Locate the cell with the specified text and output its [X, Y] center coordinate. 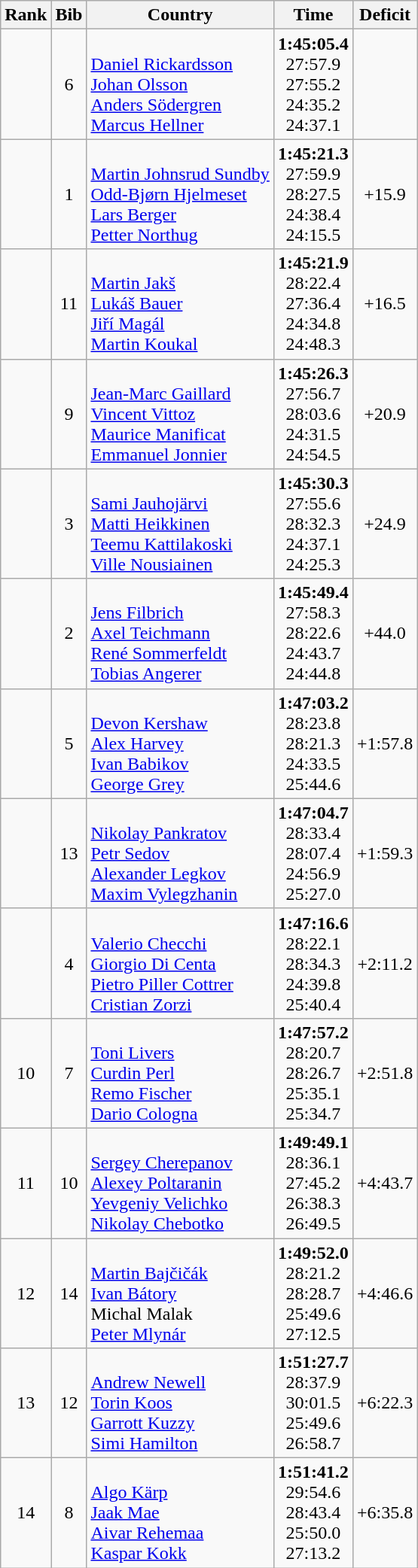
Devon Kershaw Alex HarveyIvan BabikovGeorge Grey [180, 743]
3 [69, 524]
+15.9 [384, 194]
Time [313, 15]
Deficit [384, 15]
+1:57.8 [384, 743]
Jens Filbrich Axel TeichmannRené SommerfeldtTobias Angerer [180, 634]
+2:11.2 [384, 963]
+6:22.3 [384, 1403]
1:49:52.028:21.228:28.725:49.627:12.5 [313, 1293]
1:47:16.628:22.128:34.324:39.825:40.4 [313, 963]
+16.5 [384, 304]
7 [69, 1073]
+24.9 [384, 524]
1:45:05.427:57.927:55.224:35.224:37.1 [313, 84]
1 [69, 194]
1:49:49.128:36.127:45.226:38.326:49.5 [313, 1183]
+20.9 [384, 414]
Toni Livers Curdin PerlRemo FischerDario Cologna [180, 1073]
Nikolay Pankratov Petr SedovAlexander LegkovMaxim Vylegzhanin [180, 853]
Bib [69, 15]
Jean-Marc Gaillard Vincent VittozMaurice ManificatEmmanuel Jonnier [180, 414]
4 [69, 963]
Sami Jauhojärvi Matti HeikkinenTeemu KattilakoskiVille Nousiainen [180, 524]
1:45:49.427:58.328:22.624:43.724:44.8 [313, 634]
Andrew Newell Torin KoosGarrott KuzzySimi Hamilton [180, 1403]
Daniel Rickardsson Johan OlssonAnders SödergrenMarcus Hellner [180, 84]
Sergey Cherepanov Alexey PoltaraninYevgeniy VelichkoNikolay Chebotko [180, 1183]
1:45:30.327:55.628:32.324:37.124:25.3 [313, 524]
Martin Jakš Lukáš BauerJiří MagálMartin Koukal [180, 304]
+4:43.7 [384, 1183]
Rank [26, 15]
1:47:04.728:33.428:07.424:56.925:27.0 [313, 853]
+1:59.3 [384, 853]
+2:51.8 [384, 1073]
+44.0 [384, 634]
1:45:21.3 27:59.928:27.524:38.424:15.5 [313, 194]
1:47:03.228:23.828:21.324:33.525:44.6 [313, 743]
Algo Kärp Jaak MaeAivar RehemaaKaspar Kokk [180, 1513]
1:51:27.728:37.930:01.525:49.626:58.7 [313, 1403]
1:51:41.229:54.628:43.425:50.027:13.2 [313, 1513]
1:45:26.327:56.728:03.624:31.524:54.5 [313, 414]
Martin Johnsrud Sundby Odd-Bjørn HjelmesetLars BergerPetter Northug [180, 194]
2 [69, 634]
Martin Bajčičák Ivan BátoryMichal MalakPeter Mlynár [180, 1293]
5 [69, 743]
6 [69, 84]
Valerio Checchi Giorgio Di CentaPietro Piller CottrerCristian Zorzi [180, 963]
+4:46.6 [384, 1293]
1:45:21.928:22.427:36.424:34.824:48.3 [313, 304]
+6:35.8 [384, 1513]
Country [180, 15]
8 [69, 1513]
9 [69, 414]
1:47:57.228:20.728:26.725:35.125:34.7 [313, 1073]
